Find where the given text appears and provide that cell's center as (X, Y) coordinate. 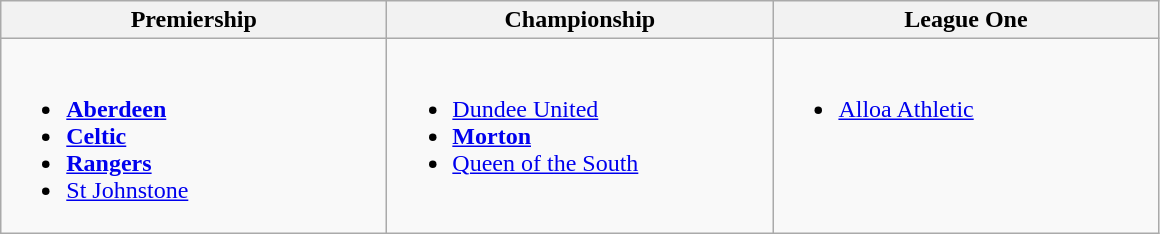
AberdeenCelticRangersSt Johnstone (194, 136)
Premiership (194, 20)
League One (966, 20)
Alloa Athletic (966, 136)
Dundee UnitedMortonQueen of the South (580, 136)
Championship (580, 20)
